Return the [x, y] coordinate for the center point of the cell that contains the specified text.  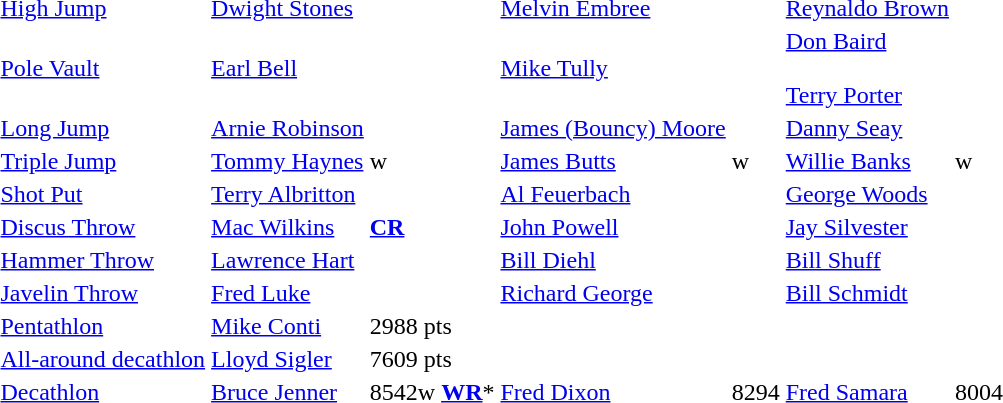
Lawrence Hart [288, 260]
Earl Bell [288, 68]
Don BairdTerry Porter [867, 68]
Bill Shuff [867, 260]
Tommy Haynes [288, 161]
John Powell [613, 227]
George Woods [867, 194]
Mac Wilkins [288, 227]
Terry Albritton [288, 194]
Willie Banks [867, 161]
Bill Schmidt [867, 293]
Al Feuerbach [613, 194]
Fred Luke [288, 293]
7609 pts [432, 359]
Lloyd Sigler [288, 359]
2988 pts [432, 326]
CR [432, 227]
Danny Seay [867, 128]
James (Bouncy) Moore [613, 128]
Arnie Robinson [288, 128]
Mike Conti [288, 326]
Jay Silvester [867, 227]
James Butts [613, 161]
Richard George [613, 293]
Bill Diehl [613, 260]
Mike Tully [613, 68]
